For the text-containing cell, return its midpoint in (X, Y) coordinate format. 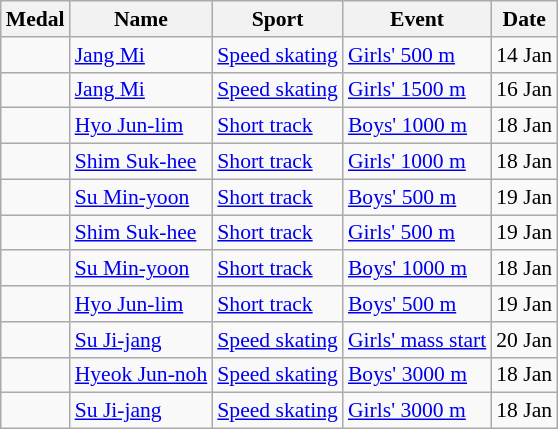
Hyeok Jun-noh (142, 375)
20 Jan (524, 340)
14 Jan (524, 55)
Girls' mass start (417, 340)
Girls' 1000 m (417, 162)
Event (417, 19)
Date (524, 19)
Name (142, 19)
16 Jan (524, 90)
Medal (36, 19)
Boys' 3000 m (417, 375)
Girls' 1500 m (417, 90)
Sport (278, 19)
Girls' 3000 m (417, 411)
